Output the (X, Y) coordinate of the center of the cell containing the given text.  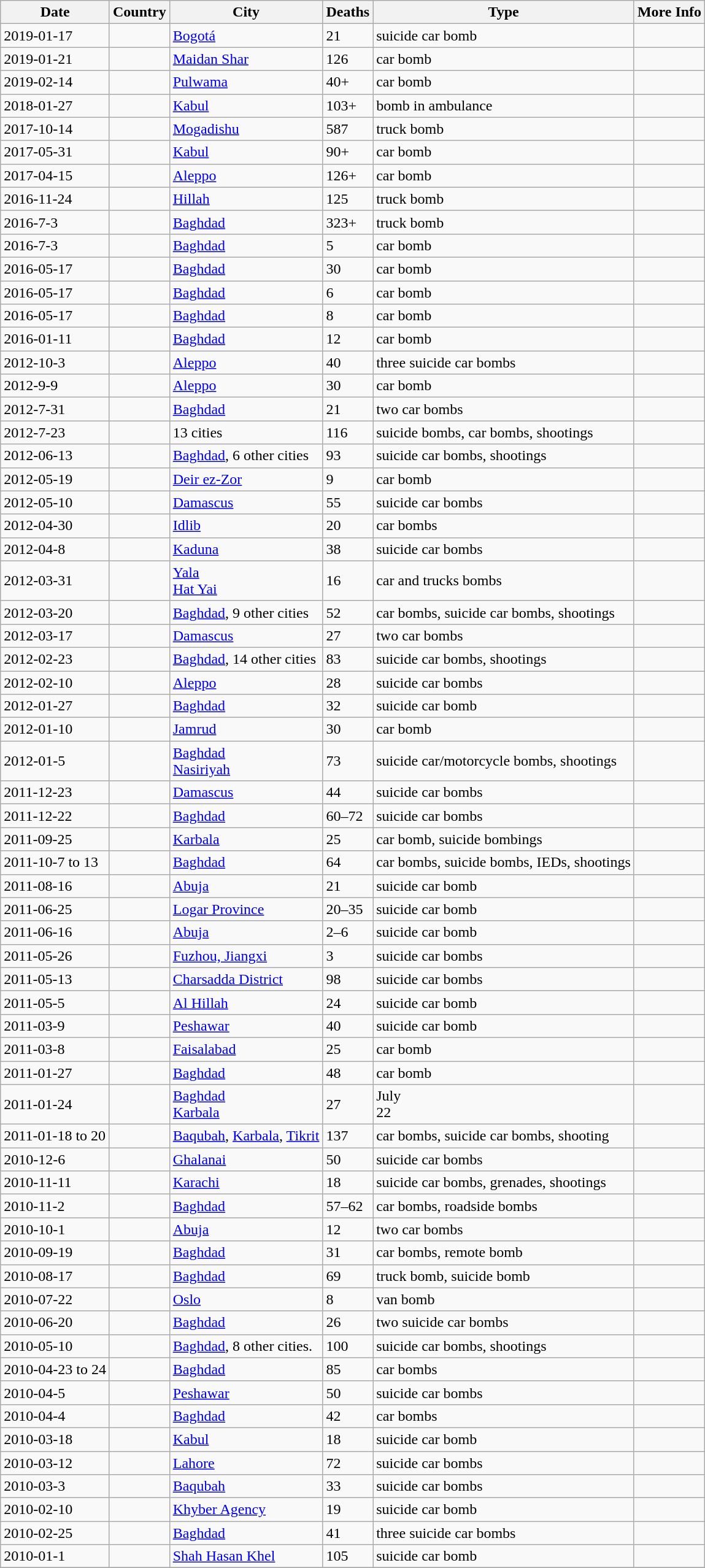
20–35 (348, 909)
YalaHat Yai (246, 580)
Deaths (348, 12)
5 (348, 245)
2012-01-5 (55, 761)
116 (348, 432)
suicide car bombs, grenades, shootings (504, 1183)
587 (348, 129)
Karachi (246, 1183)
126 (348, 59)
Mogadishu (246, 129)
19 (348, 1510)
2011-12-22 (55, 816)
2010-07-22 (55, 1299)
2010-02-25 (55, 1533)
125 (348, 199)
2018-01-27 (55, 106)
2017-04-15 (55, 175)
suicide bombs, car bombs, shootings (504, 432)
2012-7-31 (55, 409)
55 (348, 502)
44 (348, 793)
Date (55, 12)
Oslo (246, 1299)
2010-11-11 (55, 1183)
6 (348, 293)
24 (348, 1002)
BaghdadNasiriyah (246, 761)
93 (348, 456)
60–72 (348, 816)
Bogotá (246, 36)
Charsadda District (246, 979)
137 (348, 1136)
van bomb (504, 1299)
31 (348, 1253)
July 22 (504, 1104)
two suicide car bombs (504, 1323)
16 (348, 580)
Lahore (246, 1463)
2012-03-17 (55, 636)
2012-06-13 (55, 456)
Fuzhou, Jiangxi (246, 956)
car and trucks bombs (504, 580)
28 (348, 683)
13 cities (246, 432)
98 (348, 979)
2010-03-3 (55, 1486)
2012-05-19 (55, 479)
64 (348, 863)
Kaduna (246, 549)
2010-10-1 (55, 1229)
Baghdad, 14 other cities (246, 659)
car bombs, remote bomb (504, 1253)
85 (348, 1369)
2011-06-25 (55, 909)
2011-01-18 to 20 (55, 1136)
2011-01-24 (55, 1104)
2012-9-9 (55, 386)
2017-10-14 (55, 129)
57–62 (348, 1206)
3 (348, 956)
33 (348, 1486)
2010-02-10 (55, 1510)
126+ (348, 175)
car bombs, roadside bombs (504, 1206)
2012-01-10 (55, 729)
Idlib (246, 526)
105 (348, 1556)
2019-01-17 (55, 36)
Faisalabad (246, 1049)
2010-11-2 (55, 1206)
2012-03-20 (55, 612)
20 (348, 526)
2012-05-10 (55, 502)
2012-04-30 (55, 526)
42 (348, 1416)
car bombs, suicide car bombs, shootings (504, 612)
Type (504, 12)
32 (348, 706)
2011-03-9 (55, 1026)
2011-06-16 (55, 932)
Deir ez-Zor (246, 479)
2011-08-16 (55, 886)
2016-01-11 (55, 339)
Khyber Agency (246, 1510)
73 (348, 761)
100 (348, 1346)
41 (348, 1533)
2011-12-23 (55, 793)
2019-02-14 (55, 82)
2012-02-23 (55, 659)
2012-03-31 (55, 580)
2011-05-5 (55, 1002)
truck bomb, suicide bomb (504, 1276)
car bombs, suicide bombs, IEDs, shootings (504, 863)
52 (348, 612)
Shah Hasan Khel (246, 1556)
BaghdadKarbala (246, 1104)
Al Hillah (246, 1002)
bomb in ambulance (504, 106)
Pulwama (246, 82)
90+ (348, 152)
2017-05-31 (55, 152)
suicide car/motorcycle bombs, shootings (504, 761)
48 (348, 1073)
2010-09-19 (55, 1253)
2010-01-1 (55, 1556)
Hillah (246, 199)
2011-03-8 (55, 1049)
Baghdad, 8 other cities. (246, 1346)
2010-04-4 (55, 1416)
2010-03-18 (55, 1439)
38 (348, 549)
2010-06-20 (55, 1323)
72 (348, 1463)
2012-01-27 (55, 706)
Ghalanai (246, 1159)
9 (348, 479)
2016-11-24 (55, 199)
2010-04-5 (55, 1393)
83 (348, 659)
103+ (348, 106)
2010-08-17 (55, 1276)
Logar Province (246, 909)
Baghdad, 9 other cities (246, 612)
2010-04-23 to 24 (55, 1369)
323+ (348, 222)
2010-03-12 (55, 1463)
2010-12-6 (55, 1159)
City (246, 12)
2012-7-23 (55, 432)
2011-01-27 (55, 1073)
Maidan Shar (246, 59)
Karbala (246, 839)
2011-05-26 (55, 956)
2011-10-7 to 13 (55, 863)
Baqubah (246, 1486)
Country (139, 12)
2019-01-21 (55, 59)
car bomb, suicide bombings (504, 839)
More Info (669, 12)
2012-02-10 (55, 683)
Jamrud (246, 729)
2–6 (348, 932)
2012-04-8 (55, 549)
2011-05-13 (55, 979)
26 (348, 1323)
2012-10-3 (55, 363)
Baghdad, 6 other cities (246, 456)
Baqubah, Karbala, Tikrit (246, 1136)
2011-09-25 (55, 839)
40+ (348, 82)
car bombs, suicide car bombs, shooting (504, 1136)
69 (348, 1276)
2010-05-10 (55, 1346)
